For the text-containing cell, return its midpoint in [x, y] coordinate format. 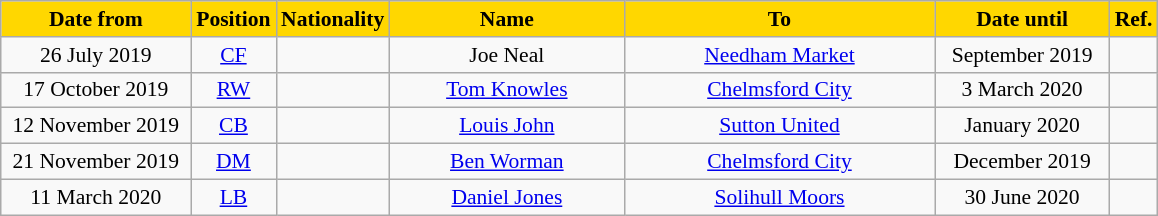
Nationality [332, 19]
11 March 2020 [96, 197]
September 2019 [1022, 55]
Tom Knowles [506, 90]
Name [506, 19]
Solihull Moors [779, 197]
30 June 2020 [1022, 197]
January 2020 [1022, 126]
3 March 2020 [1022, 90]
RW [234, 90]
LB [234, 197]
Needham Market [779, 55]
December 2019 [1022, 162]
26 July 2019 [96, 55]
Louis John [506, 126]
Date from [96, 19]
12 November 2019 [96, 126]
CF [234, 55]
17 October 2019 [96, 90]
Joe Neal [506, 55]
Ben Worman [506, 162]
Daniel Jones [506, 197]
21 November 2019 [96, 162]
CB [234, 126]
Sutton United [779, 126]
Date until [1022, 19]
To [779, 19]
Ref. [1134, 19]
Position [234, 19]
DM [234, 162]
